Output the (X, Y) coordinate of the center of the cell containing the given text.  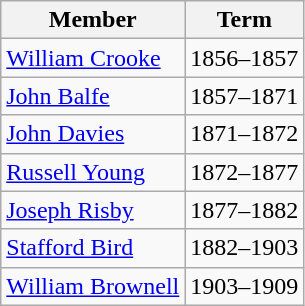
Joseph Risby (93, 210)
1872–1877 (244, 172)
Russell Young (93, 172)
1871–1872 (244, 134)
Term (244, 20)
Member (93, 20)
1877–1882 (244, 210)
1882–1903 (244, 248)
John Davies (93, 134)
1903–1909 (244, 286)
1857–1871 (244, 96)
Stafford Bird (93, 248)
John Balfe (93, 96)
William Crooke (93, 58)
William Brownell (93, 286)
1856–1857 (244, 58)
